Find where the given text appears and provide that cell's center as [x, y] coordinate. 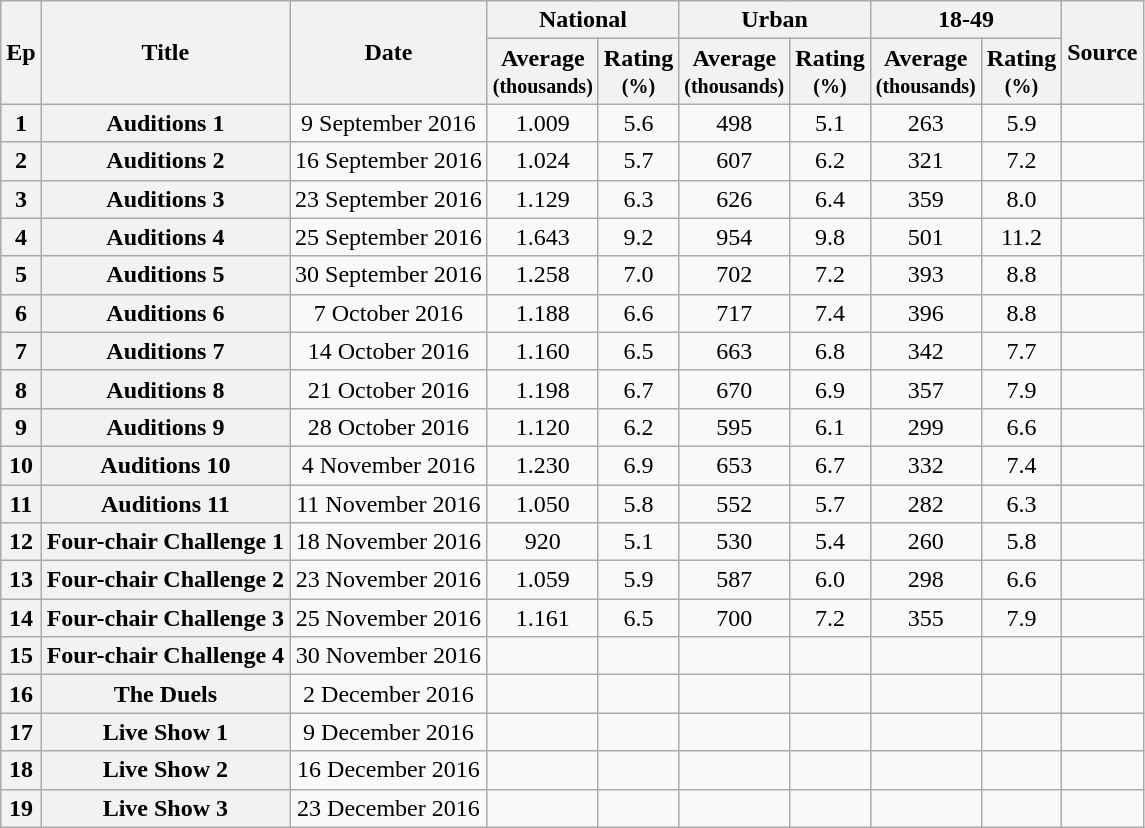
954 [734, 237]
702 [734, 275]
9.8 [830, 237]
16 September 2016 [389, 161]
5 [21, 275]
6.4 [830, 199]
298 [926, 580]
396 [926, 313]
717 [734, 313]
355 [926, 618]
10 [21, 465]
359 [926, 199]
552 [734, 503]
393 [926, 275]
Auditions 4 [165, 237]
14 October 2016 [389, 351]
263 [926, 123]
6 [21, 313]
Urban [774, 20]
700 [734, 618]
7.7 [1021, 351]
7 October 2016 [389, 313]
1.161 [542, 618]
15 [21, 656]
17 [21, 732]
13 [21, 580]
Auditions 1 [165, 123]
Live Show 1 [165, 732]
5.4 [830, 542]
8.0 [1021, 199]
3 [21, 199]
1.129 [542, 199]
Auditions 9 [165, 427]
18 [21, 770]
25 September 2016 [389, 237]
28 October 2016 [389, 427]
Title [165, 52]
1.198 [542, 389]
12 [21, 542]
299 [926, 427]
2 December 2016 [389, 694]
663 [734, 351]
Auditions 7 [165, 351]
16 [21, 694]
The Duels [165, 694]
21 October 2016 [389, 389]
7 [21, 351]
587 [734, 580]
Ep [21, 52]
23 November 2016 [389, 580]
1.258 [542, 275]
Four-chair Challenge 1 [165, 542]
920 [542, 542]
498 [734, 123]
Auditions 5 [165, 275]
Auditions 11 [165, 503]
1.230 [542, 465]
8 [21, 389]
11 November 2016 [389, 503]
14 [21, 618]
23 September 2016 [389, 199]
Auditions 6 [165, 313]
18 November 2016 [389, 542]
Live Show 3 [165, 808]
321 [926, 161]
595 [734, 427]
18-49 [966, 20]
4 November 2016 [389, 465]
16 December 2016 [389, 770]
9 September 2016 [389, 123]
1.643 [542, 237]
23 December 2016 [389, 808]
670 [734, 389]
Four-chair Challenge 4 [165, 656]
Date [389, 52]
Source [1102, 52]
1 [21, 123]
5.6 [638, 123]
260 [926, 542]
6.8 [830, 351]
501 [926, 237]
25 November 2016 [389, 618]
9 December 2016 [389, 732]
282 [926, 503]
11.2 [1021, 237]
9 [21, 427]
530 [734, 542]
4 [21, 237]
332 [926, 465]
2 [21, 161]
9.2 [638, 237]
1.024 [542, 161]
7.0 [638, 275]
1.009 [542, 123]
Auditions 10 [165, 465]
30 September 2016 [389, 275]
1.160 [542, 351]
6.0 [830, 580]
19 [21, 808]
1.059 [542, 580]
Four-chair Challenge 2 [165, 580]
626 [734, 199]
Auditions 2 [165, 161]
Auditions 8 [165, 389]
11 [21, 503]
607 [734, 161]
1.120 [542, 427]
1.050 [542, 503]
342 [926, 351]
6.1 [830, 427]
30 November 2016 [389, 656]
Four-chair Challenge 3 [165, 618]
653 [734, 465]
1.188 [542, 313]
357 [926, 389]
Live Show 2 [165, 770]
National [582, 20]
Auditions 3 [165, 199]
